Locate the cell with the specified text and output its (x, y) center coordinate. 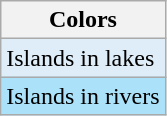
Colors (83, 20)
Islands in lakes (83, 58)
Islands in rivers (83, 96)
